Provide the (X, Y) coordinate of the cell's center where the given text is located.  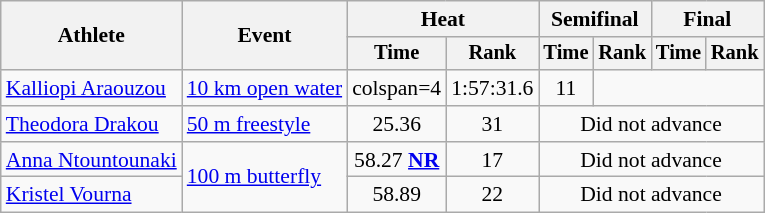
Anna Ntountounaki (92, 160)
Kristel Vourna (92, 195)
Athlete (92, 36)
Event (264, 36)
colspan=4 (396, 88)
Theodora Drakou (92, 124)
Kalliopi Araouzou (92, 88)
100 m butterfly (264, 178)
17 (492, 160)
1:57:31.6 (492, 88)
50 m freestyle (264, 124)
22 (492, 195)
58.89 (396, 195)
10 km open water (264, 88)
Heat (442, 19)
25.36 (396, 124)
Semifinal (594, 19)
31 (492, 124)
58.27 NR (396, 160)
11 (566, 88)
Final (707, 19)
